Provide the [X, Y] coordinate of the cell's center where the given text is located.  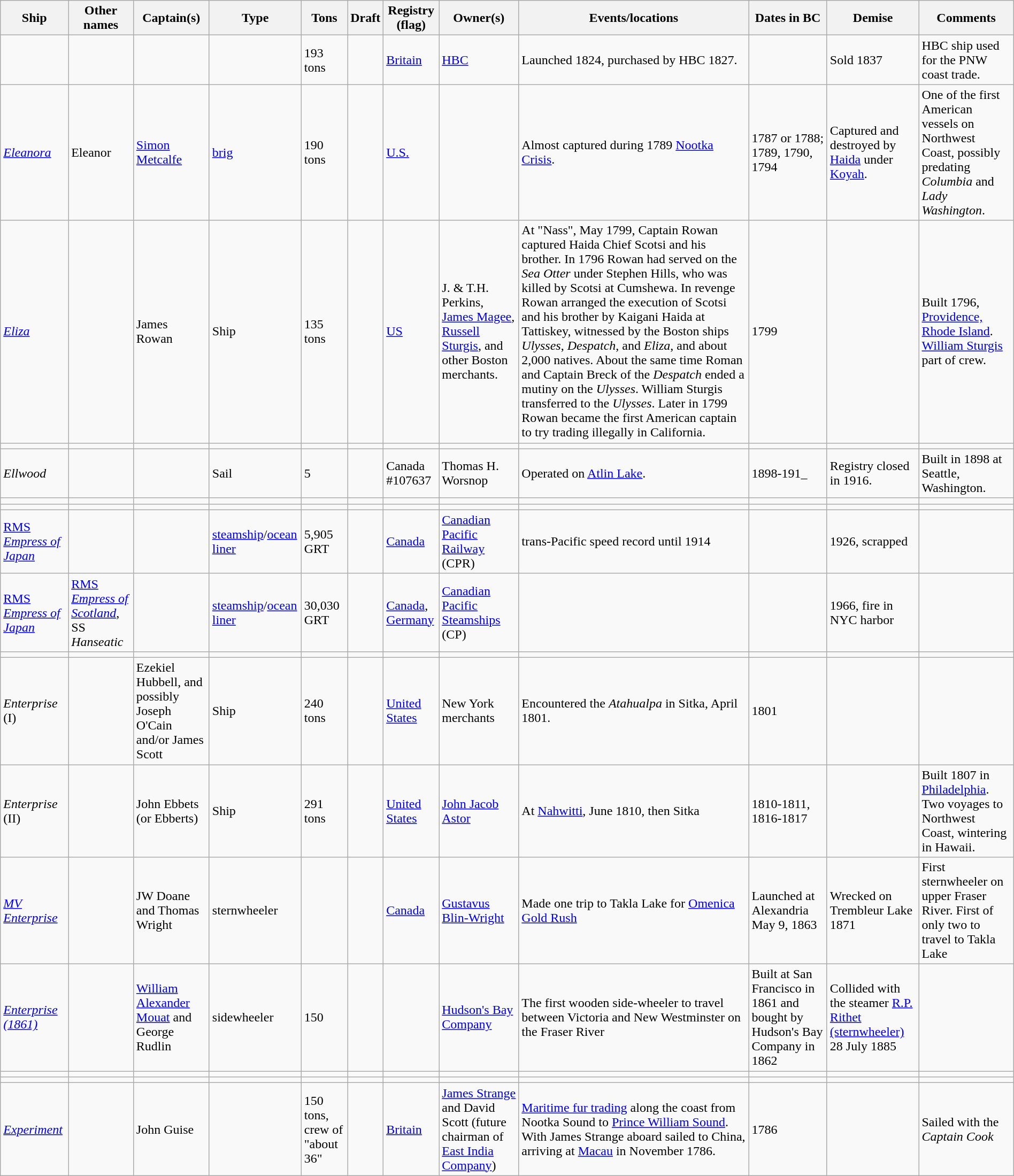
Canada #107637 [411, 473]
Events/locations [634, 18]
Wrecked on Trembleur Lake 1871 [873, 911]
Operated on Atlin Lake. [634, 473]
1966, fire in NYC harbor [873, 612]
150 tons, crew of "about 36" [324, 1129]
Eleanora [34, 152]
Built in 1898 at Seattle, Washington. [966, 473]
Dates in BC [788, 18]
240 tons [324, 711]
5 [324, 473]
sidewheeler [255, 1018]
Eleanor [101, 152]
Gustavus Blin-Wright [479, 911]
Launched 1824, purchased by HBC 1827. [634, 60]
Canadian Pacific Railway (CPR) [479, 541]
1799 [788, 332]
1898-191_ [788, 473]
HBC [479, 60]
sternwheeler [255, 911]
Demise [873, 18]
Launched at Alexandria May 9, 1863 [788, 911]
Experiment [34, 1129]
Canada, Germany [411, 612]
brig [255, 152]
Enterprise (1861) [34, 1018]
1926, scrapped [873, 541]
5,905 GRT [324, 541]
135 tons [324, 332]
Sailed with the Captain Cook [966, 1129]
Draft [366, 18]
John Jacob Astor [479, 811]
New York merchants [479, 711]
1801 [788, 711]
Encountered the Atahualpa in Sitka, April 1801. [634, 711]
Built 1796, Providence, Rhode Island. William Sturgis part of crew. [966, 332]
Hudson's Bay Company [479, 1018]
HBC ship used for the PNW coast trade. [966, 60]
Built 1807 in Philadelphia. Two voyages to Northwest Coast, wintering in Hawaii. [966, 811]
Canadian Pacific Steamships (CP) [479, 612]
James Strange and David Scott (future chairman of East India Company) [479, 1129]
Built at San Francisco in 1861 and bought by Hudson's Bay Company in 1862 [788, 1018]
US [411, 332]
J. & T.H. Perkins, James Magee, Russell Sturgis, and other Boston merchants. [479, 332]
The first wooden side-wheeler to travel between Victoria and New Westminster on the Fraser River [634, 1018]
JW Doane and Thomas Wright [171, 911]
James Rowan [171, 332]
Made one trip to Takla Lake for Omenica Gold Rush [634, 911]
30,030 GRT [324, 612]
MV Enterprise [34, 911]
One of the first American vessels on Northwest Coast, possibly predating Columbia and Lady Washington. [966, 152]
John Guise [171, 1129]
Ezekiel Hubbell, and possibly Joseph O'Cain and/or James Scott [171, 711]
Owner(s) [479, 18]
Registry (flag) [411, 18]
At Nahwitti, June 1810, then Sitka [634, 811]
1786 [788, 1129]
RMS Empress of Scotland, SS Hanseatic [101, 612]
trans-Pacific speed record until 1914 [634, 541]
U.S. [411, 152]
190 tons [324, 152]
William Alexander Mouat and George Rudlin [171, 1018]
150 [324, 1018]
Thomas H. Worsnop [479, 473]
Sail [255, 473]
193 tons [324, 60]
Simon Metcalfe [171, 152]
Captain(s) [171, 18]
Ellwood [34, 473]
Registry closed in 1916. [873, 473]
Almost captured during 1789 Nootka Crisis. [634, 152]
Captured and destroyed by Haida under Koyah. [873, 152]
1810-1811, 1816-1817 [788, 811]
Collided with the steamer R.P. Rithet (sternwheeler) 28 July 1885 [873, 1018]
Enterprise (I) [34, 711]
291 tons [324, 811]
Type [255, 18]
Sold 1837 [873, 60]
Enterprise (II) [34, 811]
First sternwheeler on upper Fraser River. First of only two to travel to Takla Lake [966, 911]
Comments [966, 18]
Eliza [34, 332]
John Ebbets (or Ebberts) [171, 811]
1787 or 1788; 1789, 1790, 1794 [788, 152]
Other names [101, 18]
Tons [324, 18]
